Pinpoint the cell where the given text exists, returning its (x, y) midpoint coordinate. 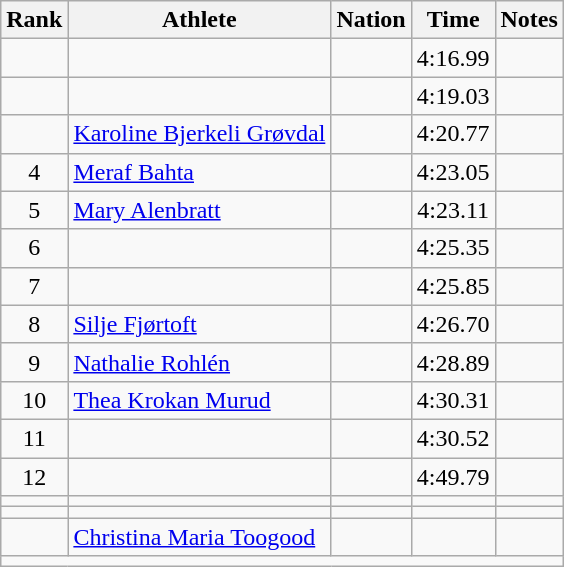
11 (34, 438)
Time (453, 20)
10 (34, 400)
4:23.11 (453, 210)
4:25.85 (453, 286)
4:30.52 (453, 438)
4:28.89 (453, 362)
8 (34, 324)
4:16.99 (453, 58)
4:49.79 (453, 477)
5 (34, 210)
Nathalie Rohlén (200, 362)
Mary Alenbratt (200, 210)
12 (34, 477)
7 (34, 286)
4:20.77 (453, 134)
Nation (371, 20)
Rank (34, 20)
4:26.70 (453, 324)
Athlete (200, 20)
4:23.05 (453, 172)
Silje Fjørtoft (200, 324)
Meraf Bahta (200, 172)
6 (34, 248)
4:25.35 (453, 248)
4 (34, 172)
4:30.31 (453, 400)
Christina Maria Toogood (200, 537)
Thea Krokan Murud (200, 400)
Notes (529, 20)
4:19.03 (453, 96)
Karoline Bjerkeli Grøvdal (200, 134)
9 (34, 362)
